Pinpoint the cell where the given text exists, returning its [X, Y] midpoint coordinate. 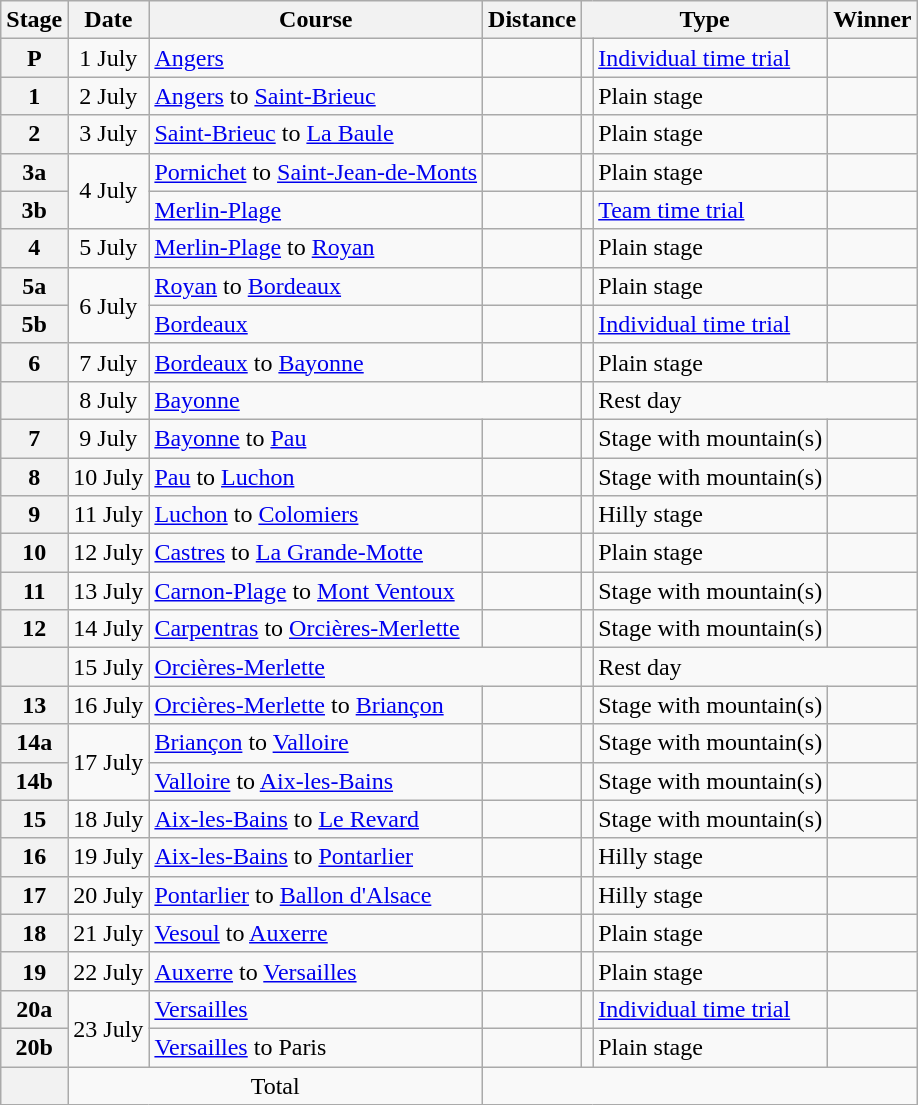
Merlin-Plage to Royan [316, 248]
Pornichet to Saint-Jean-de-Monts [316, 172]
14 July [108, 629]
6 [34, 362]
Date [108, 20]
21 July [108, 933]
10 [34, 553]
Luchon to Colomiers [316, 515]
16 July [108, 705]
Saint-Brieuc to La Baule [316, 134]
3a [34, 172]
Pontarlier to Ballon d'Alsace [316, 895]
Winner [872, 20]
5b [34, 324]
Versailles to Paris [316, 1047]
17 [34, 895]
Vesoul to Auxerre [316, 933]
Team time trial [710, 210]
Briançon to Valloire [316, 743]
15 July [108, 667]
Aix-les-Bains to Le Revard [316, 819]
Bayonne [366, 400]
14b [34, 781]
Bayonne to Pau [316, 438]
7 July [108, 362]
Royan to Bordeaux [316, 286]
14a [34, 743]
16 [34, 857]
Carpentras to Orcières-Merlette [316, 629]
Angers to Saint-Brieuc [316, 96]
Orcières-Merlette to Briançon [316, 705]
P [34, 58]
Stage [34, 20]
20b [34, 1047]
7 [34, 438]
Castres to La Grande-Motte [316, 553]
Carnon-Plage to Mont Ventoux [316, 591]
10 July [108, 477]
2 July [108, 96]
Total [276, 1085]
3 July [108, 134]
19 July [108, 857]
9 [34, 515]
20 July [108, 895]
12 [34, 629]
Aix-les-Bains to Pontarlier [316, 857]
Bordeaux to Bayonne [316, 362]
Pau to Luchon [316, 477]
23 July [108, 1028]
Course [316, 20]
Orcières-Merlette [366, 667]
19 [34, 971]
Auxerre to Versailles [316, 971]
5 July [108, 248]
Angers [316, 58]
Bordeaux [316, 324]
9 July [108, 438]
3b [34, 210]
18 July [108, 819]
22 July [108, 971]
6 July [108, 305]
1 [34, 96]
2 [34, 134]
1 July [108, 58]
12 July [108, 553]
Type [705, 20]
11 July [108, 515]
11 [34, 591]
4 [34, 248]
13 [34, 705]
4 July [108, 191]
Distance [532, 20]
20a [34, 1009]
8 [34, 477]
8 July [108, 400]
Versailles [316, 1009]
18 [34, 933]
13 July [108, 591]
17 July [108, 762]
15 [34, 819]
Valloire to Aix-les-Bains [316, 781]
Merlin-Plage [316, 210]
5a [34, 286]
